For the text-containing cell, return its midpoint in [X, Y] coordinate format. 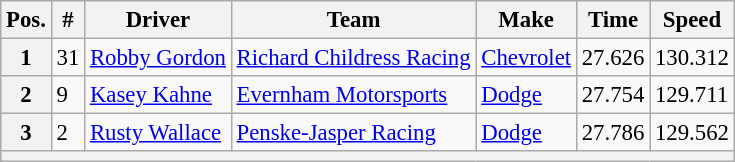
9 [68, 95]
Make [526, 20]
129.711 [692, 95]
1 [26, 58]
3 [26, 133]
Rusty Wallace [158, 133]
27.786 [612, 133]
Driver [158, 20]
Penske-Jasper Racing [354, 133]
Evernham Motorsports [354, 95]
Speed [692, 20]
130.312 [692, 58]
Team [354, 20]
31 [68, 58]
Pos. [26, 20]
Kasey Kahne [158, 95]
Chevrolet [526, 58]
Robby Gordon [158, 58]
27.754 [612, 95]
27.626 [612, 58]
# [68, 20]
Time [612, 20]
129.562 [692, 133]
Richard Childress Racing [354, 58]
